Detect which cell encompasses the target text, then output its [x, y] center coordinate. 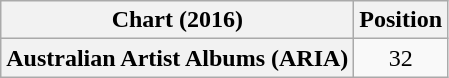
32 [401, 58]
Position [401, 20]
Chart (2016) [178, 20]
Australian Artist Albums (ARIA) [178, 58]
